Find where the given text appears and provide that cell's center as [x, y] coordinate. 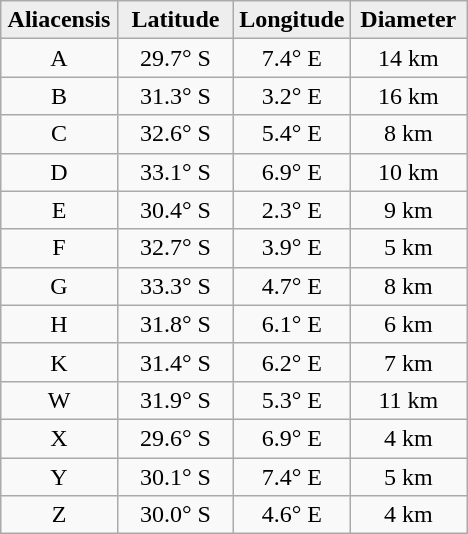
10 km [408, 172]
H [59, 324]
D [59, 172]
31.8° S [175, 324]
29.6° S [175, 438]
Aliacensis [59, 20]
31.3° S [175, 96]
Z [59, 515]
31.4° S [175, 362]
33.3° S [175, 286]
4.6° E [292, 515]
5.3° E [292, 400]
3.2° E [292, 96]
3.9° E [292, 248]
16 km [408, 96]
14 km [408, 58]
33.1° S [175, 172]
E [59, 210]
Latitude [175, 20]
29.7° S [175, 58]
6 km [408, 324]
K [59, 362]
Y [59, 477]
2.3° E [292, 210]
Longitude [292, 20]
Diameter [408, 20]
30.0° S [175, 515]
W [59, 400]
31.9° S [175, 400]
6.1° E [292, 324]
A [59, 58]
30.4° S [175, 210]
4.7° E [292, 286]
7 km [408, 362]
G [59, 286]
5.4° E [292, 134]
30.1° S [175, 477]
F [59, 248]
9 km [408, 210]
32.7° S [175, 248]
32.6° S [175, 134]
11 km [408, 400]
C [59, 134]
6.2° E [292, 362]
X [59, 438]
B [59, 96]
